Capture the cell that displays the provided text and extract its (x, y) central coordinate. 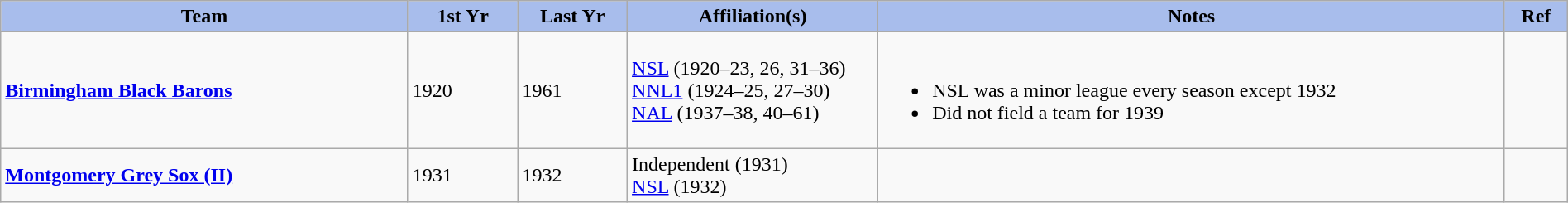
Ref (1536, 17)
1932 (572, 176)
Team (205, 17)
Notes (1192, 17)
NSL (1920–23, 26, 31–36)NNL1 (1924–25, 27–30)NAL (1937–38, 40–61) (753, 90)
1920 (463, 90)
NSL was a minor league every season except 1932Did not field a team for 1939 (1192, 90)
1st Yr (463, 17)
Montgomery Grey Sox (II) (205, 176)
Birmingham Black Barons (205, 90)
Last Yr (572, 17)
Affiliation(s) (753, 17)
Independent (1931)NSL (1932) (753, 176)
1961 (572, 90)
1931 (463, 176)
